From the cell containing the given text, extract its center point as (x, y) coordinate. 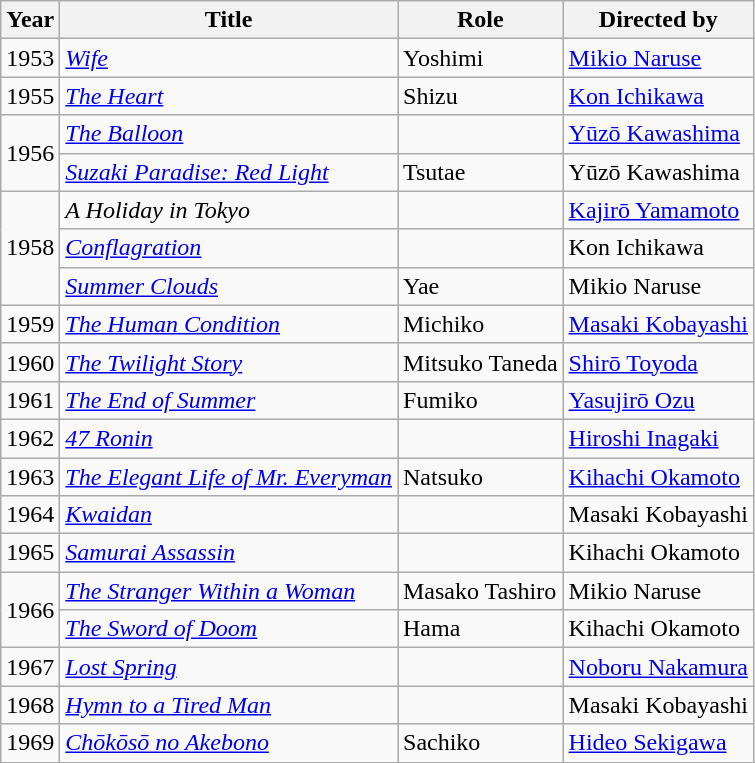
Yae (481, 286)
The End of Summer (229, 400)
1964 (30, 515)
Natsuko (481, 477)
Tsutae (481, 172)
The Balloon (229, 134)
1967 (30, 667)
1963 (30, 477)
The Heart (229, 96)
Masako Tashiro (481, 591)
The Sword of Doom (229, 629)
1960 (30, 362)
Samurai Assassin (229, 553)
1969 (30, 743)
1961 (30, 400)
1953 (30, 58)
Kajirō Yamamoto (658, 210)
Role (481, 20)
47 Ronin (229, 438)
Shirō Toyoda (658, 362)
The Twilight Story (229, 362)
A Holiday in Tokyo (229, 210)
Michiko (481, 324)
Yoshimi (481, 58)
Lost Spring (229, 667)
Mitsuko Taneda (481, 362)
Sachiko (481, 743)
Suzaki Paradise: Red Light (229, 172)
Shizu (481, 96)
1962 (30, 438)
The Elegant Life of Mr. Everyman (229, 477)
Directed by (658, 20)
The Human Condition (229, 324)
Hymn to a Tired Man (229, 705)
1955 (30, 96)
Conflagration (229, 248)
1965 (30, 553)
Fumiko (481, 400)
Hiroshi Inagaki (658, 438)
The Stranger Within a Woman (229, 591)
1959 (30, 324)
1966 (30, 610)
Noboru Nakamura (658, 667)
Year (30, 20)
1958 (30, 248)
Title (229, 20)
1956 (30, 153)
1968 (30, 705)
Yasujirō Ozu (658, 400)
Summer Clouds (229, 286)
Chōkōsō no Akebono (229, 743)
Wife (229, 58)
Hideo Sekigawa (658, 743)
Kwaidan (229, 515)
Hama (481, 629)
